Determine the [X, Y] coordinate at the center of the cell enclosing the given text.  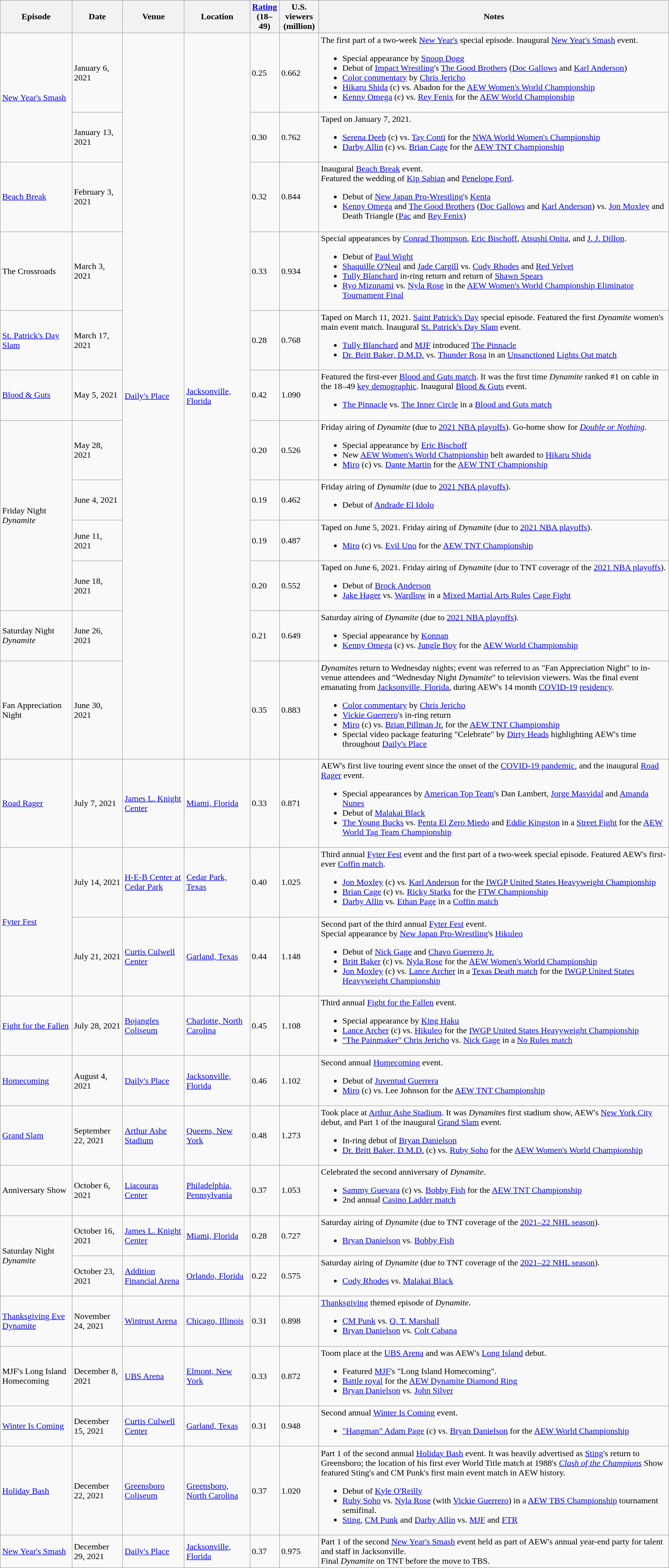
0.42 [264, 395]
December 29, 2021 [97, 1551]
0.25 [264, 73]
0.462 [299, 500]
Bojangles Coliseum [154, 1026]
Fight for the Fallen [36, 1026]
Addition Financial Arena [154, 1276]
0.872 [299, 1376]
Second annual Winter Is Coming event."Hangman" Adam Page (c) vs. Bryan Danielson for the AEW World Championship [494, 1426]
Anniversary Show [36, 1190]
November 24, 2021 [97, 1321]
May 28, 2021 [97, 450]
Beach Break [36, 197]
Road Rager [36, 803]
1.102 [299, 1081]
Location [217, 17]
Venue [154, 17]
Chicago, Illinois [217, 1321]
H-E-B Center at Cedar Park [154, 882]
0.44 [264, 957]
St. Patrick's Day Slam [36, 340]
0.768 [299, 340]
October 6, 2021 [97, 1190]
Arthur Ashe Stadium [154, 1135]
0.871 [299, 803]
Saturday airing of Dynamite (due to TNT coverage of the 2021–22 NHL season).Bryan Danielson vs. Bobby Fish [494, 1235]
Second annual Homecoming event.Debut of Juventud GuerreraMiro (c) vs. Lee Johnson for the AEW TNT Championship [494, 1081]
1.020 [299, 1490]
September 22, 2021 [97, 1135]
0.21 [264, 636]
July 21, 2021 [97, 957]
July 14, 2021 [97, 882]
Saturday airing of Dynamite (due to 2021 NBA playoffs).Special appearance by KonnanKenny Omega (c) vs. Jungle Boy for the AEW World Championship [494, 636]
Grand Slam [36, 1135]
0.948 [299, 1426]
Saturday airing of Dynamite (due to TNT coverage of the 2021–22 NHL season).Cody Rhodes vs. Malakai Black [494, 1276]
Blood & Guts [36, 395]
Friday airing of Dynamite (due to 2021 NBA playoffs).Debut of Andrade El Idolo [494, 500]
0.844 [299, 197]
March 17, 2021 [97, 340]
Philadelphia, Pennsylvania [217, 1190]
December 8, 2021 [97, 1376]
0.487 [299, 540]
June 4, 2021 [97, 500]
0.934 [299, 271]
1.090 [299, 395]
0.575 [299, 1276]
December 15, 2021 [97, 1426]
Liacouras Center [154, 1190]
Thanksgiving themed episode of Dynamite.CM Punk vs. Q. T. MarshallBryan Danielson vs. Colt Cabana [494, 1321]
March 3, 2021 [97, 271]
December 22, 2021 [97, 1490]
Holiday Bash [36, 1490]
0.975 [299, 1551]
Notes [494, 17]
0.35 [264, 710]
Rating(18–49) [264, 17]
Orlando, Florida [217, 1276]
0.40 [264, 882]
MJF's Long Island Homecoming [36, 1376]
0.898 [299, 1321]
0.883 [299, 710]
Elmont, New York [217, 1376]
Fan Appreciation Night [36, 710]
0.30 [264, 137]
Wintrust Arena [154, 1321]
0.22 [264, 1276]
0.46 [264, 1081]
Fyter Fest [36, 922]
1.025 [299, 882]
0.762 [299, 137]
October 16, 2021 [97, 1235]
0.662 [299, 73]
Queens, New York [217, 1135]
Celebrated the second anniversary of Dynamite.Sammy Guevara (c) vs. Bobby Fish for the AEW TNT Championship2nd annual Casino Ladder match [494, 1190]
0.552 [299, 586]
0.727 [299, 1235]
Date [97, 17]
August 4, 2021 [97, 1081]
February 3, 2021 [97, 197]
January 6, 2021 [97, 73]
July 7, 2021 [97, 803]
January 13, 2021 [97, 137]
Winter Is Coming [36, 1426]
June 26, 2021 [97, 636]
U.S. viewers(million) [299, 17]
June 30, 2021 [97, 710]
July 28, 2021 [97, 1026]
UBS Arena [154, 1376]
October 23, 2021 [97, 1276]
1.148 [299, 957]
0.32 [264, 197]
Friday Night Dynamite [36, 515]
The Crossroads [36, 271]
Greensboro Coliseum [154, 1490]
1.273 [299, 1135]
June 11, 2021 [97, 540]
Episode [36, 17]
June 18, 2021 [97, 586]
1.053 [299, 1190]
0.45 [264, 1026]
0.649 [299, 636]
Charlotte, North Carolina [217, 1026]
Thanksgiving Eve Dynamite [36, 1321]
Cedar Park, Texas [217, 882]
Homecoming [36, 1081]
1.108 [299, 1026]
Taped on June 5, 2021. Friday airing of Dynamite (due to 2021 NBA playoffs).Miro (c) vs. Evil Uno for the AEW TNT Championship [494, 540]
0.526 [299, 450]
May 5, 2021 [97, 395]
0.48 [264, 1135]
Greensboro, North Carolina [217, 1490]
